Extract the (x, y) coordinate from the center of the cell holding the provided text.  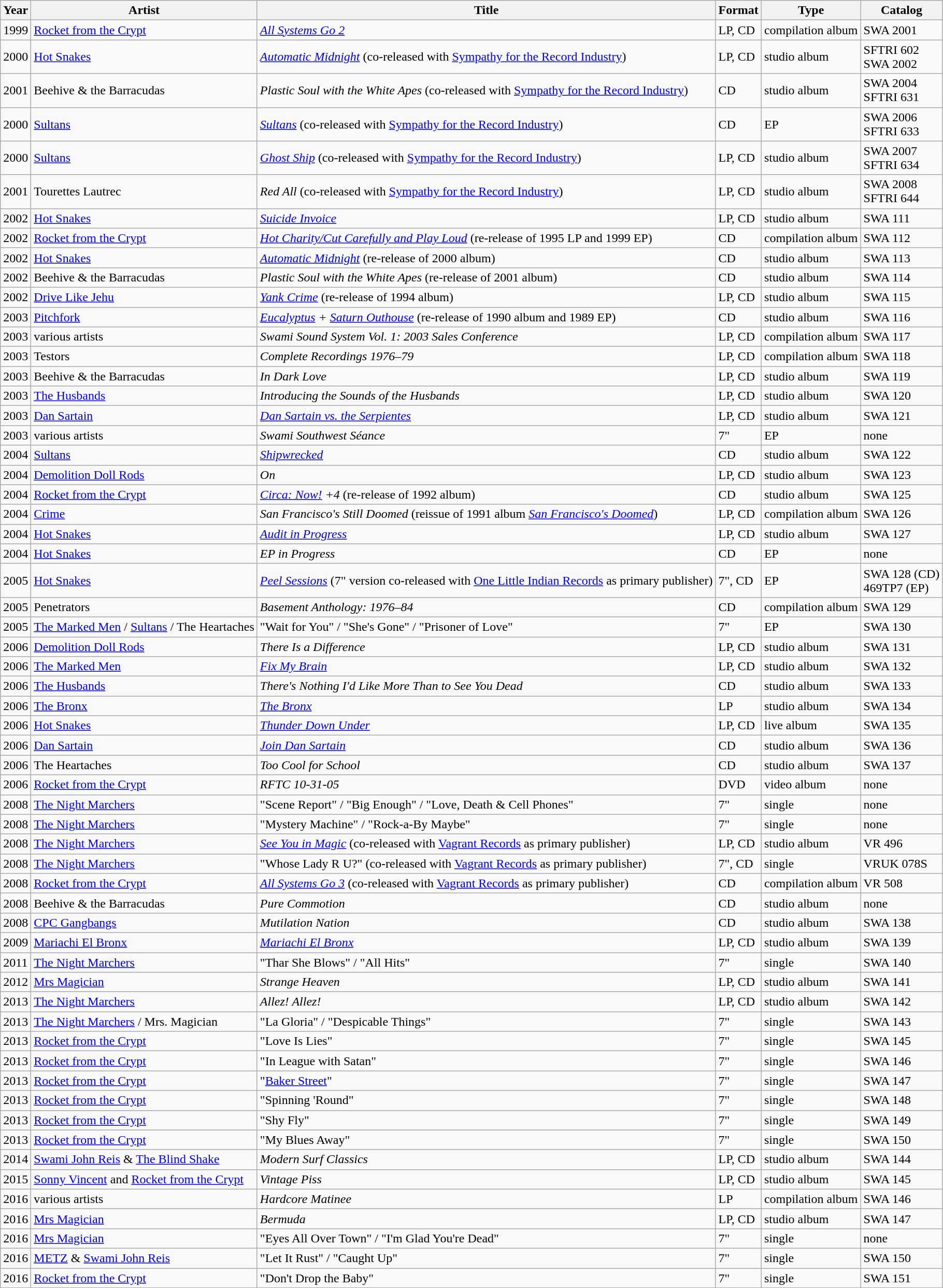
Modern Surf Classics (486, 1159)
EP in Progress (486, 554)
2012 (16, 982)
Sonny Vincent and Rocket from the Crypt (144, 1179)
Pure Commotion (486, 903)
Automatic Midnight (co-released with Sympathy for the Record Industry) (486, 57)
SWA 149 (902, 1120)
SWA 119 (902, 376)
DVD (738, 785)
Hardcore Matinee (486, 1199)
live album (811, 726)
The Heartaches (144, 765)
RFTC 10-31-05 (486, 785)
All Systems Go 3 (co-released with Vagrant Records as primary publisher) (486, 883)
"Spinning 'Round" (486, 1100)
SWA 121 (902, 416)
Hot Charity/Cut Carefully and Play Loud (re-release of 1995 LP and 1999 EP) (486, 238)
"Scene Report" / "Big Enough" / "Love, Death & Cell Phones" (486, 804)
"In League with Satan" (486, 1061)
SWA 140 (902, 963)
Eucalyptus + Saturn Outhouse (re-release of 1990 album and 1989 EP) (486, 317)
Suicide Invoice (486, 218)
Type (811, 10)
The Night Marchers / Mrs. Magician (144, 1022)
"La Gloria" / "Despicable Things" (486, 1022)
SWA 142 (902, 1002)
Yank Crime (re-release of 1994 album) (486, 297)
SWA 2007SFTRI 634 (902, 158)
Drive Like Jehu (144, 297)
Ghost Ship (co-released with Sympathy for the Record Industry) (486, 158)
Shipwrecked (486, 455)
Year (16, 10)
SWA 131 (902, 646)
SWA 122 (902, 455)
Artist (144, 10)
"Shy Fly" (486, 1120)
Circa: Now! +4 (re-release of 1992 album) (486, 494)
Crime (144, 514)
SWA 111 (902, 218)
SWA 125 (902, 494)
The Marked Men / Sultans / The Heartaches (144, 627)
On (486, 475)
2011 (16, 963)
SWA 134 (902, 706)
SWA 135 (902, 726)
There's Nothing I'd Like More Than to See You Dead (486, 686)
METZ & Swami John Reis (144, 1258)
Allez! Allez! (486, 1002)
SWA 132 (902, 667)
1999 (16, 30)
SFTRI 602SWA 2002 (902, 57)
SWA 2004SFTRI 631 (902, 90)
Title (486, 10)
SWA 116 (902, 317)
In Dark Love (486, 376)
Red All (co-released with Sympathy for the Record Industry) (486, 192)
SWA 113 (902, 258)
Catalog (902, 10)
SWA 139 (902, 942)
SWA 114 (902, 277)
SWA 128 (CD)469TP7 (EP) (902, 581)
SWA 144 (902, 1159)
SWA 123 (902, 475)
Audit in Progress (486, 534)
Strange Heaven (486, 982)
SWA 127 (902, 534)
CPC Gangbangs (144, 923)
Format (738, 10)
"Don't Drop the Baby" (486, 1278)
SWA 129 (902, 607)
Dan Sartain vs. the Serpientes (486, 416)
Bermuda (486, 1219)
Too Cool for School (486, 765)
2014 (16, 1159)
2015 (16, 1179)
SWA 112 (902, 238)
SWA 2008SFTRI 644 (902, 192)
Automatic Midnight (re-release of 2000 album) (486, 258)
"Baker Street" (486, 1081)
"Love Is Lies" (486, 1041)
"Wait for You" / "She's Gone" / "Prisoner of Love" (486, 627)
SWA 151 (902, 1278)
SWA 126 (902, 514)
VR 496 (902, 844)
SWA 2001 (902, 30)
Plastic Soul with the White Apes (co-released with Sympathy for the Record Industry) (486, 90)
"Thar She Blows" / "All Hits" (486, 963)
SWA 120 (902, 396)
SWA 130 (902, 627)
SWA 141 (902, 982)
All Systems Go 2 (486, 30)
"Let It Rust" / "Caught Up" (486, 1258)
Swami Southwest Séance (486, 435)
Join Dan Sartain (486, 745)
SWA 117 (902, 337)
SWA 137 (902, 765)
video album (811, 785)
SWA 136 (902, 745)
VRUK 078S (902, 864)
SWA 148 (902, 1100)
Plastic Soul with the White Apes (re-release of 2001 album) (486, 277)
Tourettes Lautrec (144, 192)
"Eyes All Over Town" / "I'm Glad You're Dead" (486, 1238)
Penetrators (144, 607)
Thunder Down Under (486, 726)
SWA 143 (902, 1022)
Pitchfork (144, 317)
"Whose Lady R U?" (co-released with Vagrant Records as primary publisher) (486, 864)
Swami Sound System Vol. 1: 2003 Sales Conference (486, 337)
There Is a Difference (486, 646)
Peel Sessions (7" version co-released with One Little Indian Records as primary publisher) (486, 581)
SWA 118 (902, 357)
Basement Anthology: 1976–84 (486, 607)
SWA 2006SFTRI 633 (902, 124)
"Mystery Machine" / "Rock-a-By Maybe" (486, 824)
Swami John Reis & The Blind Shake (144, 1159)
VR 508 (902, 883)
Fix My Brain (486, 667)
Mutilation Nation (486, 923)
"My Blues Away" (486, 1140)
Introducing the Sounds of the Husbands (486, 396)
See You in Magic (co-released with Vagrant Records as primary publisher) (486, 844)
2009 (16, 942)
San Francisco's Still Doomed (reissue of 1991 album San Francisco's Doomed) (486, 514)
Vintage Piss (486, 1179)
SWA 115 (902, 297)
SWA 138 (902, 923)
The Marked Men (144, 667)
SWA 133 (902, 686)
Testors (144, 357)
Sultans (co-released with Sympathy for the Record Industry) (486, 124)
Complete Recordings 1976–79 (486, 357)
